Find where the given text appears and provide that cell's center as (x, y) coordinate. 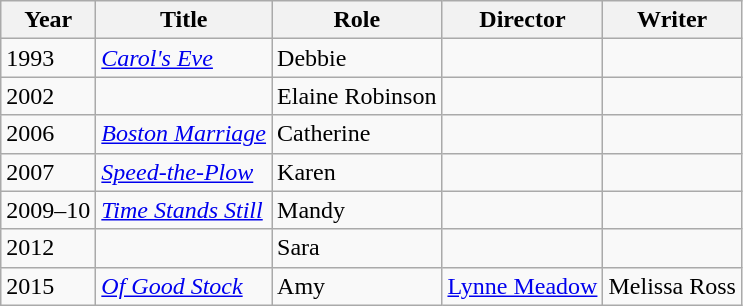
2006 (48, 134)
2012 (48, 248)
2007 (48, 172)
Speed-the-Plow (184, 172)
Role (357, 20)
1993 (48, 58)
Mandy (357, 210)
Director (522, 20)
Time Stands Still (184, 210)
Sara (357, 248)
Boston Marriage (184, 134)
Karen (357, 172)
Amy (357, 286)
2002 (48, 96)
Debbie (357, 58)
Catherine (357, 134)
Elaine Robinson (357, 96)
Year (48, 20)
Lynne Meadow (522, 286)
Writer (672, 20)
Of Good Stock (184, 286)
Title (184, 20)
2009–10 (48, 210)
Melissa Ross (672, 286)
Carol's Eve (184, 58)
2015 (48, 286)
